Return the (X, Y) coordinate for the center point of the cell that contains the specified text.  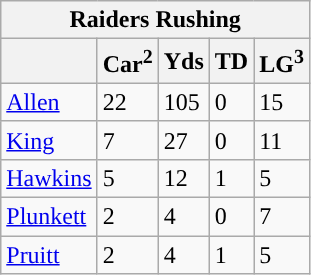
12 (184, 178)
TD (231, 62)
22 (128, 102)
105 (184, 102)
11 (282, 140)
Raiders Rushing (156, 20)
Pruitt (49, 255)
27 (184, 140)
King (49, 140)
LG3 (282, 62)
15 (282, 102)
Hawkins (49, 178)
Yds (184, 62)
Allen (49, 102)
Plunkett (49, 217)
Car2 (128, 62)
